Return the (X, Y) coordinate for the center point of the cell that contains the specified text.  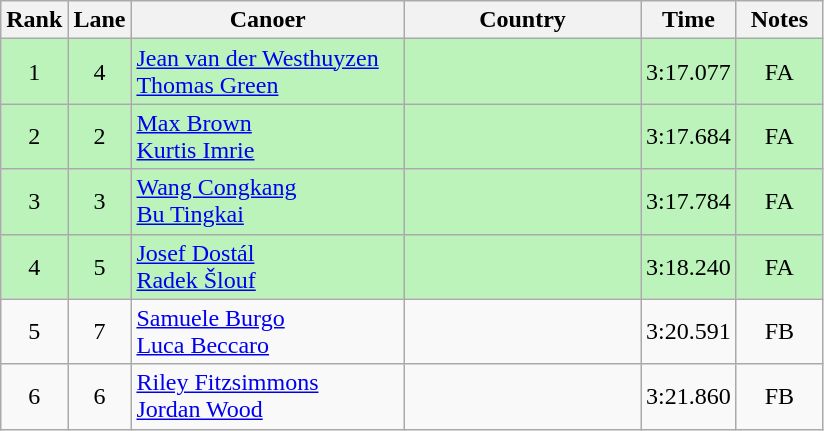
Samuele BurgoLuca Beccaro (268, 332)
Time (689, 20)
Riley FitzsimmonsJordan Wood (268, 396)
1 (34, 72)
Notes (779, 20)
3:17.784 (689, 202)
Lane (100, 20)
3:17.684 (689, 136)
Jean van der WesthuyzenThomas Green (268, 72)
3:18.240 (689, 266)
Josef DostálRadek Šlouf (268, 266)
Country (522, 20)
Max BrownKurtis Imrie (268, 136)
3:20.591 (689, 332)
Canoer (268, 20)
3:17.077 (689, 72)
3:21.860 (689, 396)
Wang CongkangBu Tingkai (268, 202)
7 (100, 332)
Rank (34, 20)
